Detect which cell encompasses the target text, then output its [x, y] center coordinate. 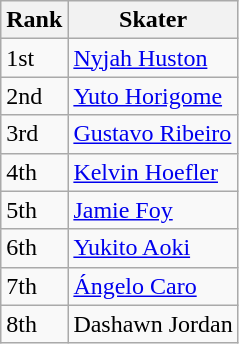
Jamie Foy [153, 210]
4th [34, 172]
Gustavo Ribeiro [153, 134]
Yuto Horigome [153, 96]
3rd [34, 134]
5th [34, 210]
Kelvin Hoefler [153, 172]
Dashawn Jordan [153, 324]
Skater [153, 20]
Ángelo Caro [153, 286]
6th [34, 248]
7th [34, 286]
8th [34, 324]
Yukito Aoki [153, 248]
2nd [34, 96]
Nyjah Huston [153, 58]
Rank [34, 20]
1st [34, 58]
